Output the (X, Y) coordinate of the center of the cell containing the given text.  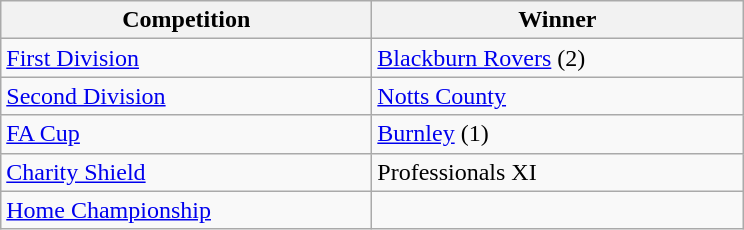
Second Division (186, 96)
FA Cup (186, 134)
Winner (558, 20)
Burnley (1) (558, 134)
Notts County (558, 96)
Professionals XI (558, 172)
Blackburn Rovers (2) (558, 58)
First Division (186, 58)
Competition (186, 20)
Home Championship (186, 210)
Charity Shield (186, 172)
